Extract the [x, y] coordinate from the center of the cell holding the provided text.  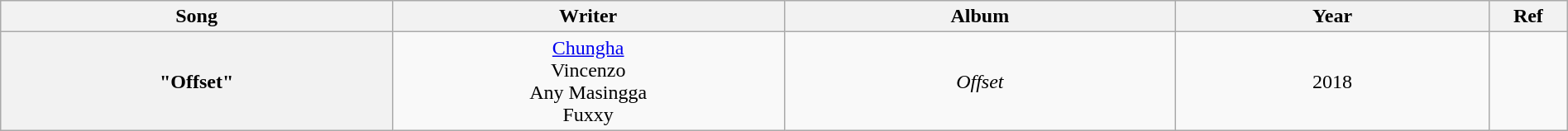
Song [197, 16]
2018 [1333, 81]
Album [980, 16]
"Offset" [197, 81]
Offset [980, 81]
ChunghaVincenzoAny MasinggaFuxxy [588, 81]
Ref [1528, 16]
Year [1333, 16]
Writer [588, 16]
